Detect which cell encompasses the target text, then output its [X, Y] center coordinate. 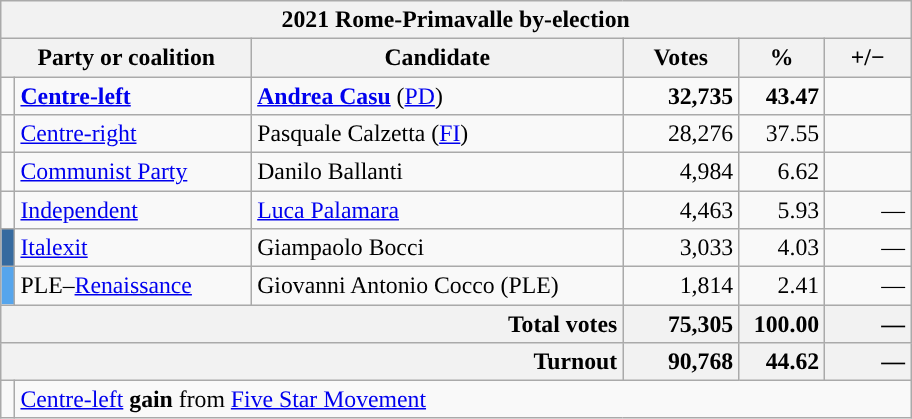
Votes [681, 58]
Independent [134, 209]
75,305 [681, 323]
44.62 [782, 361]
43.47 [782, 96]
4,463 [681, 209]
Pasquale Calzetta (FI) [438, 133]
37.55 [782, 133]
Turnout [312, 361]
Giampaolo Bocci [438, 247]
4.03 [782, 247]
+/− [868, 58]
Danilo Ballanti [438, 171]
5.93 [782, 209]
2021 Rome-Primavalle by-election [456, 20]
Centre-left [134, 96]
Italexit [134, 247]
PLE–Renaissance [134, 285]
4,984 [681, 171]
3,033 [681, 247]
32,735 [681, 96]
Party or coalition [126, 58]
6.62 [782, 171]
Centre-left gain from Five Star Movement [463, 399]
Luca Palamara [438, 209]
% [782, 58]
2.41 [782, 285]
Giovanni Antonio Cocco (PLE) [438, 285]
Andrea Casu (PD) [438, 96]
Centre-right [134, 133]
100.00 [782, 323]
Candidate [438, 58]
Total votes [312, 323]
1,814 [681, 285]
28,276 [681, 133]
Communist Party [134, 171]
90,768 [681, 361]
